Capture the cell that displays the provided text and extract its [X, Y] central coordinate. 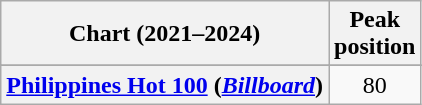
Chart (2021–2024) [165, 34]
80 [375, 85]
Peakposition [375, 34]
Philippines Hot 100 (Billboard) [165, 85]
